Return (x, y) of the center of cell containing provided text 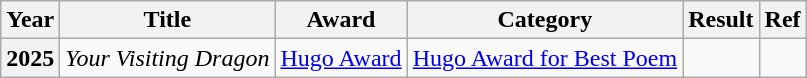
Result (721, 20)
Year (30, 20)
Your Visiting Dragon (168, 58)
Hugo Award (341, 58)
Award (341, 20)
Hugo Award for Best Poem (545, 58)
Category (545, 20)
2025 (30, 58)
Title (168, 20)
Ref (782, 20)
